Search for the cell housing the specified text and yield its (x, y) center coordinate. 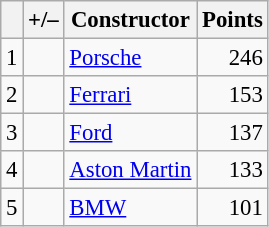
Aston Martin (130, 170)
1 (12, 58)
153 (232, 95)
137 (232, 133)
4 (12, 170)
5 (12, 208)
133 (232, 170)
3 (12, 133)
+/– (44, 20)
Ford (130, 133)
Porsche (130, 58)
246 (232, 58)
Ferrari (130, 95)
BMW (130, 208)
Constructor (130, 20)
Points (232, 20)
2 (12, 95)
101 (232, 208)
